Identify which cell holds the provided text, then report its [X, Y] central coordinate. 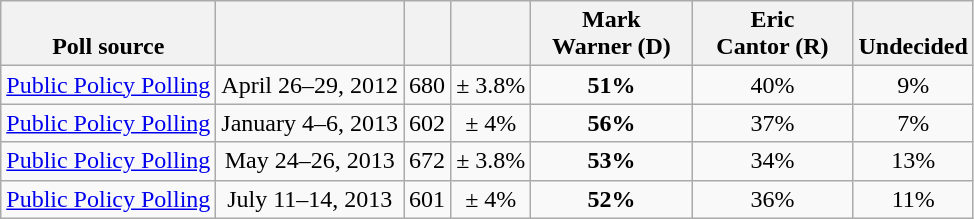
51% [612, 85]
13% [913, 161]
40% [772, 85]
EricCantor (R) [772, 34]
9% [913, 85]
January 4–6, 2013 [310, 123]
601 [428, 199]
56% [612, 123]
May 24–26, 2013 [310, 161]
11% [913, 199]
680 [428, 85]
37% [772, 123]
34% [772, 161]
52% [612, 199]
July 11–14, 2013 [310, 199]
36% [772, 199]
Undecided [913, 34]
April 26–29, 2012 [310, 85]
53% [612, 161]
Poll source [108, 34]
7% [913, 123]
602 [428, 123]
MarkWarner (D) [612, 34]
672 [428, 161]
